Pinpoint the cell where the given text exists, returning its (x, y) midpoint coordinate. 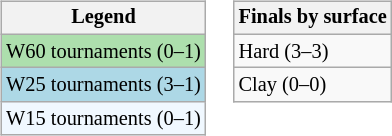
W25 tournaments (3–1) (103, 85)
Hard (3–3) (313, 51)
Clay (0–0) (313, 85)
Finals by surface (313, 18)
Legend (103, 18)
W60 tournaments (0–1) (103, 51)
W15 tournaments (0–1) (103, 119)
